Determine the (X, Y) coordinate at the center of the cell enclosing the given text.  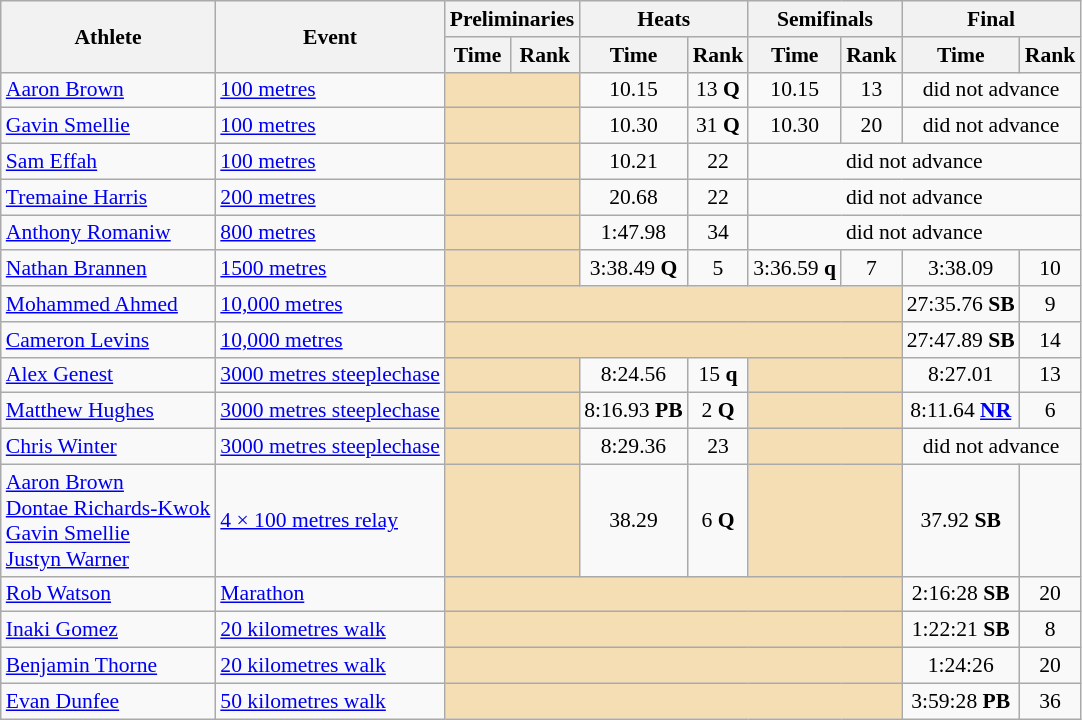
Rob Watson (108, 594)
8:24.56 (633, 375)
Aaron BrownDontae Richards-KwokGavin SmellieJustyn Warner (108, 520)
Mohammed Ahmed (108, 304)
Semifinals (824, 19)
3:59:28 PB (961, 701)
8 (1050, 630)
3:38.49 Q (633, 269)
Event (330, 36)
Preliminaries (512, 19)
38.29 (633, 520)
Inaki Gomez (108, 630)
800 metres (330, 233)
8:11.64 NR (961, 411)
Final (992, 19)
200 metres (330, 197)
Tremaine Harris (108, 197)
5 (718, 269)
Cameron Levins (108, 340)
Sam Effah (108, 162)
Alex Genest (108, 375)
27:47.89 SB (961, 340)
20.68 (633, 197)
50 kilometres walk (330, 701)
Heats (664, 19)
3:38.09 (961, 269)
Aaron Brown (108, 90)
1:24:26 (961, 666)
7 (872, 269)
34 (718, 233)
37.92 SB (961, 520)
8:29.36 (633, 447)
Benjamin Thorne (108, 666)
10.21 (633, 162)
1500 metres (330, 269)
8:16.93 PB (633, 411)
Nathan Brannen (108, 269)
14 (1050, 340)
10 (1050, 269)
31 Q (718, 126)
2:16:28 SB (961, 594)
Marathon (330, 594)
Chris Winter (108, 447)
1:22:21 SB (961, 630)
15 q (718, 375)
23 (718, 447)
36 (1050, 701)
2 Q (718, 411)
Gavin Smellie (108, 126)
6 (1050, 411)
4 × 100 metres relay (330, 520)
3:36.59 q (794, 269)
9 (1050, 304)
6 Q (718, 520)
27:35.76 SB (961, 304)
Anthony Romaniw (108, 233)
13 Q (718, 90)
Evan Dunfee (108, 701)
1:47.98 (633, 233)
8:27.01 (961, 375)
Athlete (108, 36)
Matthew Hughes (108, 411)
